Detect which cell encompasses the target text, then output its (x, y) center coordinate. 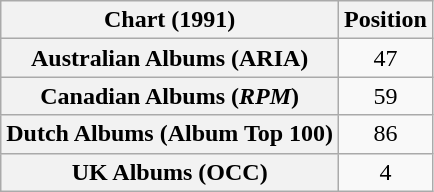
UK Albums (OCC) (170, 172)
4 (386, 172)
Chart (1991) (170, 20)
Dutch Albums (Album Top 100) (170, 134)
47 (386, 58)
Australian Albums (ARIA) (170, 58)
86 (386, 134)
59 (386, 96)
Position (386, 20)
Canadian Albums (RPM) (170, 96)
